Detect which cell encompasses the target text, then output its (X, Y) center coordinate. 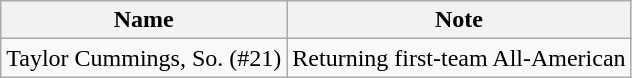
Returning first-team All-American (459, 58)
Note (459, 20)
Taylor Cummings, So. (#21) (144, 58)
Name (144, 20)
